For the text-containing cell, return its midpoint in [X, Y] coordinate format. 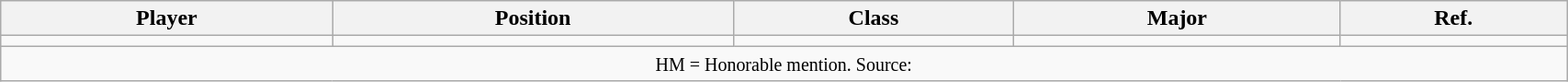
Class [874, 18]
Ref. [1453, 18]
Position [533, 18]
Major [1178, 18]
Player [167, 18]
HM = Honorable mention. Source: [784, 64]
